Capture the cell that displays the provided text and extract its [x, y] central coordinate. 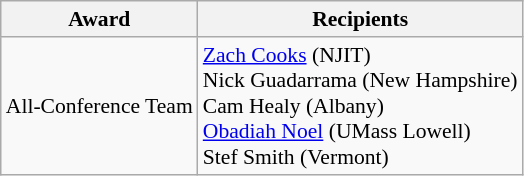
Recipients [360, 19]
Award [100, 19]
Zach Cooks (NJIT) Nick Guadarrama (New Hampshire) Cam Healy (Albany) Obadiah Noel (UMass Lowell) Stef Smith (Vermont) [360, 106]
All-Conference Team [100, 106]
